Scan for the cell matching the given text and deliver its (x, y) coordinate at center. 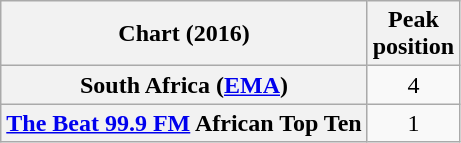
The Beat 99.9 FM African Top Ten (184, 123)
Peakposition (413, 34)
South Africa (EMA) (184, 85)
4 (413, 85)
Chart (2016) (184, 34)
1 (413, 123)
